Return [X, Y] of the center of cell containing provided text 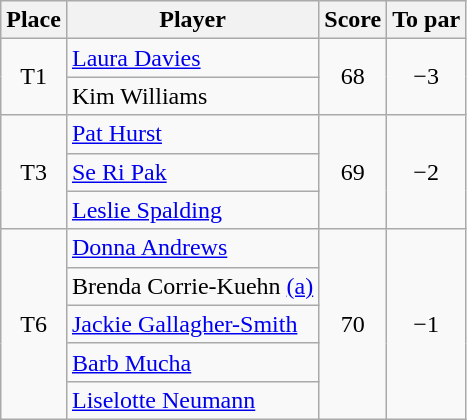
−1 [426, 324]
68 [353, 77]
Laura Davies [192, 58]
Barb Mucha [192, 362]
Place [34, 20]
69 [353, 172]
70 [353, 324]
Kim Williams [192, 96]
T6 [34, 324]
Donna Andrews [192, 248]
T3 [34, 172]
T1 [34, 77]
To par [426, 20]
−2 [426, 172]
Se Ri Pak [192, 172]
Leslie Spalding [192, 210]
Liselotte Neumann [192, 400]
Player [192, 20]
−3 [426, 77]
Score [353, 20]
Jackie Gallagher-Smith [192, 324]
Pat Hurst [192, 134]
Brenda Corrie-Kuehn (a) [192, 286]
